From the cell containing the given text, extract its center point as (X, Y) coordinate. 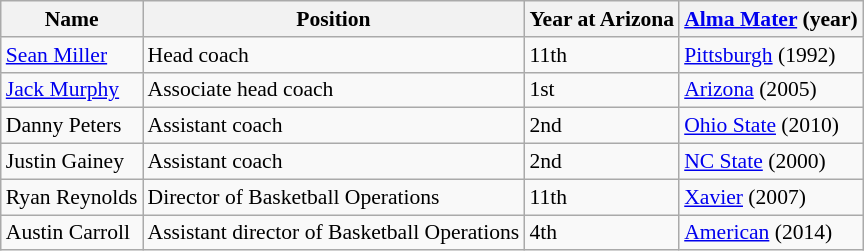
Arizona (2005) (771, 90)
Associate head coach (334, 90)
Austin Carroll (72, 233)
Justin Gainey (72, 162)
Assistant director of Basketball Operations (334, 233)
Director of Basketball Operations (334, 197)
Xavier (2007) (771, 197)
NC State (2000) (771, 162)
Head coach (334, 55)
Sean Miller (72, 55)
Ohio State (2010) (771, 126)
Name (72, 19)
4th (602, 233)
Ryan Reynolds (72, 197)
Position (334, 19)
Jack Murphy (72, 90)
Year at Arizona (602, 19)
1st (602, 90)
Pittsburgh (1992) (771, 55)
American (2014) (771, 233)
Danny Peters (72, 126)
Alma Mater (year) (771, 19)
